Locate the cell with the specified text and output its [X, Y] center coordinate. 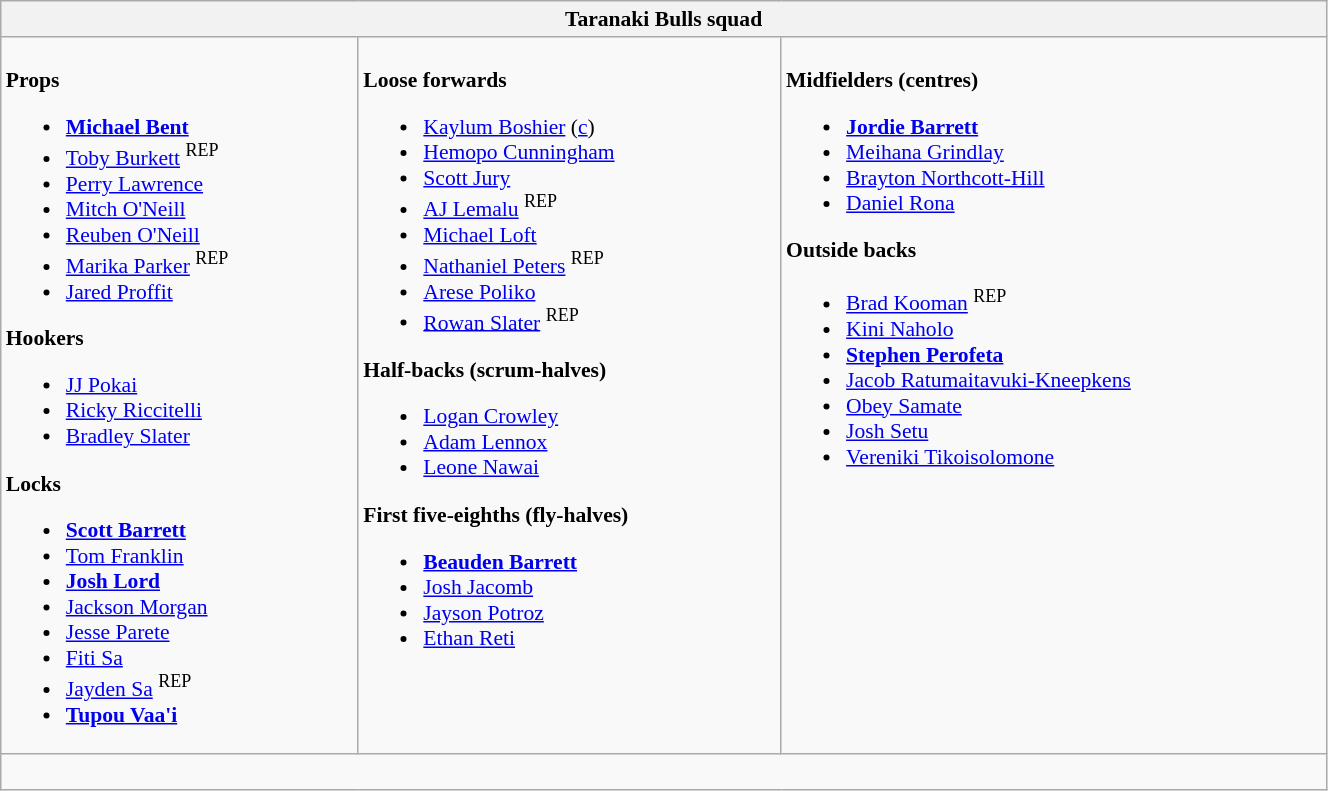
Taranaki Bulls squad [664, 19]
